Determine the [X, Y] coordinate at the center of the cell enclosing the given text.  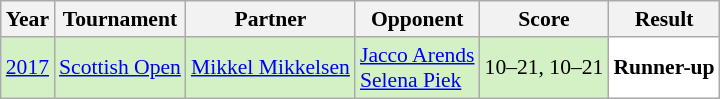
2017 [28, 68]
Result [664, 19]
Year [28, 19]
10–21, 10–21 [544, 68]
Opponent [418, 19]
Mikkel Mikkelsen [270, 68]
Scottish Open [120, 68]
Tournament [120, 19]
Runner-up [664, 68]
Jacco Arends Selena Piek [418, 68]
Score [544, 19]
Partner [270, 19]
